Identify which cell holds the provided text, then report its [x, y] central coordinate. 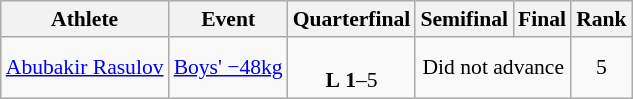
Athlete [85, 19]
5 [602, 68]
Event [228, 19]
Quarterfinal [352, 19]
Semifinal [464, 19]
Rank [602, 19]
Final [542, 19]
Boys' −48kg [228, 68]
Abubakir Rasulov [85, 68]
L 1–5 [352, 68]
Did not advance [493, 68]
